Return the [x, y] coordinate for the center point of the cell that contains the specified text.  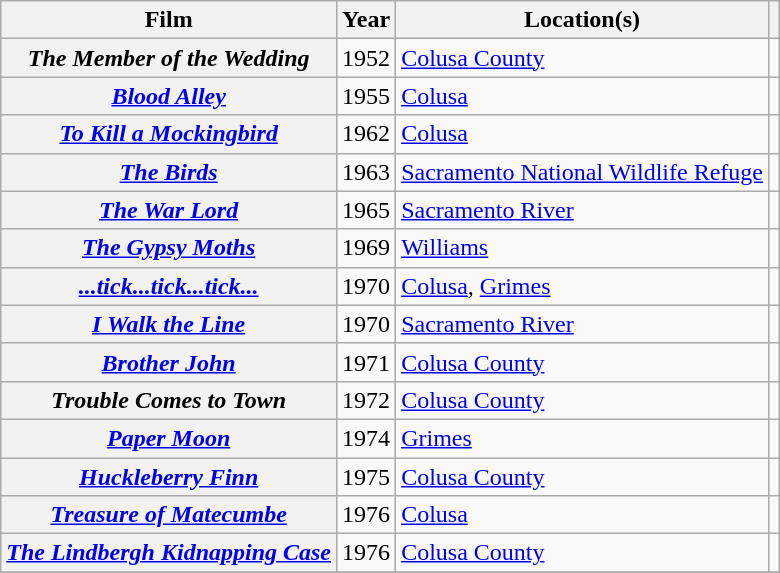
The War Lord [169, 210]
1971 [366, 362]
Film [169, 20]
Location(s) [582, 20]
Treasure of Matecumbe [169, 515]
The Lindbergh Kidnapping Case [169, 553]
1975 [366, 477]
Paper Moon [169, 438]
Brother John [169, 362]
1969 [366, 248]
Year [366, 20]
1972 [366, 400]
1952 [366, 58]
I Walk the Line [169, 324]
Blood Alley [169, 96]
The Gypsy Moths [169, 248]
...tick...tick...tick... [169, 286]
Williams [582, 248]
1962 [366, 134]
1965 [366, 210]
1963 [366, 172]
1974 [366, 438]
Huckleberry Finn [169, 477]
Grimes [582, 438]
Colusa, Grimes [582, 286]
Trouble Comes to Town [169, 400]
To Kill a Mockingbird [169, 134]
1955 [366, 96]
The Member of the Wedding [169, 58]
Sacramento National Wildlife Refuge [582, 172]
The Birds [169, 172]
